Output the (X, Y) coordinate of the center of the cell containing the given text.  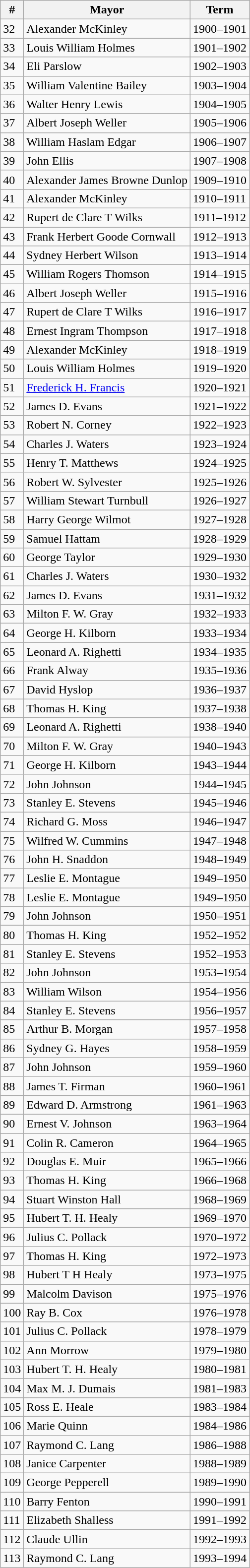
William Stewart Turnbull (107, 501)
1963–1964 (219, 1124)
Ernest Ingram Thompson (107, 331)
86 (12, 1048)
Henry T. Matthews (107, 463)
1927–1928 (219, 519)
1944–1945 (219, 784)
50 (12, 369)
93 (12, 1181)
83 (12, 992)
Frank Alway (107, 671)
70 (12, 746)
# (12, 10)
1930–1932 (219, 576)
1923–1924 (219, 444)
1980–1981 (219, 1369)
Samuel Hattam (107, 538)
106 (12, 1426)
Alexander James Browne Dunlop (107, 180)
Sydney Herbert Wilson (107, 255)
Frederick H. Francis (107, 387)
92 (12, 1162)
1989–1990 (219, 1483)
John Ellis (107, 161)
George Pepperell (107, 1483)
Frank Herbert Goode Cornwall (107, 237)
1952–1952 (219, 935)
Ross E. Heale (107, 1407)
77 (12, 878)
74 (12, 821)
Max M. J. Dumais (107, 1388)
David Hyslop (107, 690)
81 (12, 954)
69 (12, 727)
Hubert T H Healy (107, 1275)
1934–1935 (219, 652)
James T. Firman (107, 1086)
32 (12, 29)
99 (12, 1294)
109 (12, 1483)
47 (12, 312)
75 (12, 841)
43 (12, 237)
110 (12, 1502)
112 (12, 1539)
1992–1993 (219, 1539)
61 (12, 576)
79 (12, 916)
36 (12, 104)
1970–1972 (219, 1237)
104 (12, 1388)
87 (12, 1067)
Eli Parslow (107, 66)
Claude Ullin (107, 1539)
40 (12, 180)
98 (12, 1275)
94 (12, 1199)
William Haslam Edgar (107, 142)
37 (12, 123)
73 (12, 803)
1948–1949 (219, 860)
95 (12, 1218)
Janice Carpenter (107, 1464)
54 (12, 444)
76 (12, 860)
George Taylor (107, 558)
65 (12, 652)
64 (12, 633)
103 (12, 1369)
39 (12, 161)
90 (12, 1124)
1947–1948 (219, 841)
55 (12, 463)
Edward D. Armstrong (107, 1105)
105 (12, 1407)
97 (12, 1256)
107 (12, 1445)
1931–1932 (219, 595)
80 (12, 935)
1961–1963 (219, 1105)
1969–1970 (219, 1218)
44 (12, 255)
1924–1925 (219, 463)
1935–1936 (219, 671)
Mayor (107, 10)
45 (12, 274)
1952–1953 (219, 954)
1913–1914 (219, 255)
Arthur B. Morgan (107, 1029)
Stuart Winston Hall (107, 1199)
1902–1903 (219, 66)
56 (12, 482)
1919–1920 (219, 369)
1979–1980 (219, 1350)
58 (12, 519)
67 (12, 690)
1940–1943 (219, 746)
William Valentine Bailey (107, 85)
88 (12, 1086)
1916–1917 (219, 312)
1957–1958 (219, 1029)
49 (12, 350)
Douglas E. Muir (107, 1162)
1981–1983 (219, 1388)
1900–1901 (219, 29)
1907–1908 (219, 161)
1932–1933 (219, 614)
46 (12, 293)
1943–1944 (219, 765)
1904–1905 (219, 104)
1965–1966 (219, 1162)
1945–1946 (219, 803)
Term (219, 10)
1959–1960 (219, 1067)
1911–1912 (219, 217)
1990–1991 (219, 1502)
1926–1927 (219, 501)
42 (12, 217)
1973–1975 (219, 1275)
Ray B. Cox (107, 1313)
35 (12, 85)
1929–1930 (219, 558)
1921–1922 (219, 406)
1966–1968 (219, 1181)
52 (12, 406)
72 (12, 784)
63 (12, 614)
1986–1988 (219, 1445)
Wilfred W. Cummins (107, 841)
111 (12, 1520)
1912–1913 (219, 237)
Walter Henry Lewis (107, 104)
Sydney G. Hayes (107, 1048)
57 (12, 501)
1920–1921 (219, 387)
1915–1916 (219, 293)
82 (12, 973)
1914–1915 (219, 274)
33 (12, 48)
41 (12, 198)
53 (12, 425)
100 (12, 1313)
1993–1994 (219, 1558)
1936–1937 (219, 690)
102 (12, 1350)
1946–1947 (219, 821)
1937–1938 (219, 708)
1988–1989 (219, 1464)
62 (12, 595)
1983–1984 (219, 1407)
38 (12, 142)
John H. Snaddon (107, 860)
1928–1929 (219, 538)
1925–1926 (219, 482)
1976–1978 (219, 1313)
1918–1919 (219, 350)
1906–1907 (219, 142)
108 (12, 1464)
84 (12, 1010)
91 (12, 1142)
1954–1956 (219, 992)
1933–1934 (219, 633)
78 (12, 897)
48 (12, 331)
1905–1906 (219, 123)
1910–1911 (219, 198)
Malcolm Davison (107, 1294)
1991–1992 (219, 1520)
Harry George Wilmot (107, 519)
71 (12, 765)
1938–1940 (219, 727)
51 (12, 387)
1984–1986 (219, 1426)
96 (12, 1237)
34 (12, 66)
1960–1961 (219, 1086)
1975–1976 (219, 1294)
Ann Morrow (107, 1350)
68 (12, 708)
1956–1957 (219, 1010)
1901–1902 (219, 48)
1953–1954 (219, 973)
Robert W. Sylvester (107, 482)
101 (12, 1331)
1922–1923 (219, 425)
1972–1973 (219, 1256)
85 (12, 1029)
1964–1965 (219, 1142)
1917–1918 (219, 331)
Elizabeth Shalless (107, 1520)
William Rogers Thomson (107, 274)
Colin R. Cameron (107, 1142)
Marie Quinn (107, 1426)
Richard G. Moss (107, 821)
89 (12, 1105)
1978–1979 (219, 1331)
1909–1910 (219, 180)
1958–1959 (219, 1048)
59 (12, 538)
William Wilson (107, 992)
1968–1969 (219, 1199)
Robert N. Corney (107, 425)
1903–1904 (219, 85)
1950–1951 (219, 916)
Barry Fenton (107, 1502)
Ernest V. Johnson (107, 1124)
113 (12, 1558)
66 (12, 671)
60 (12, 558)
